From the cell containing the given text, extract its center point as [X, Y] coordinate. 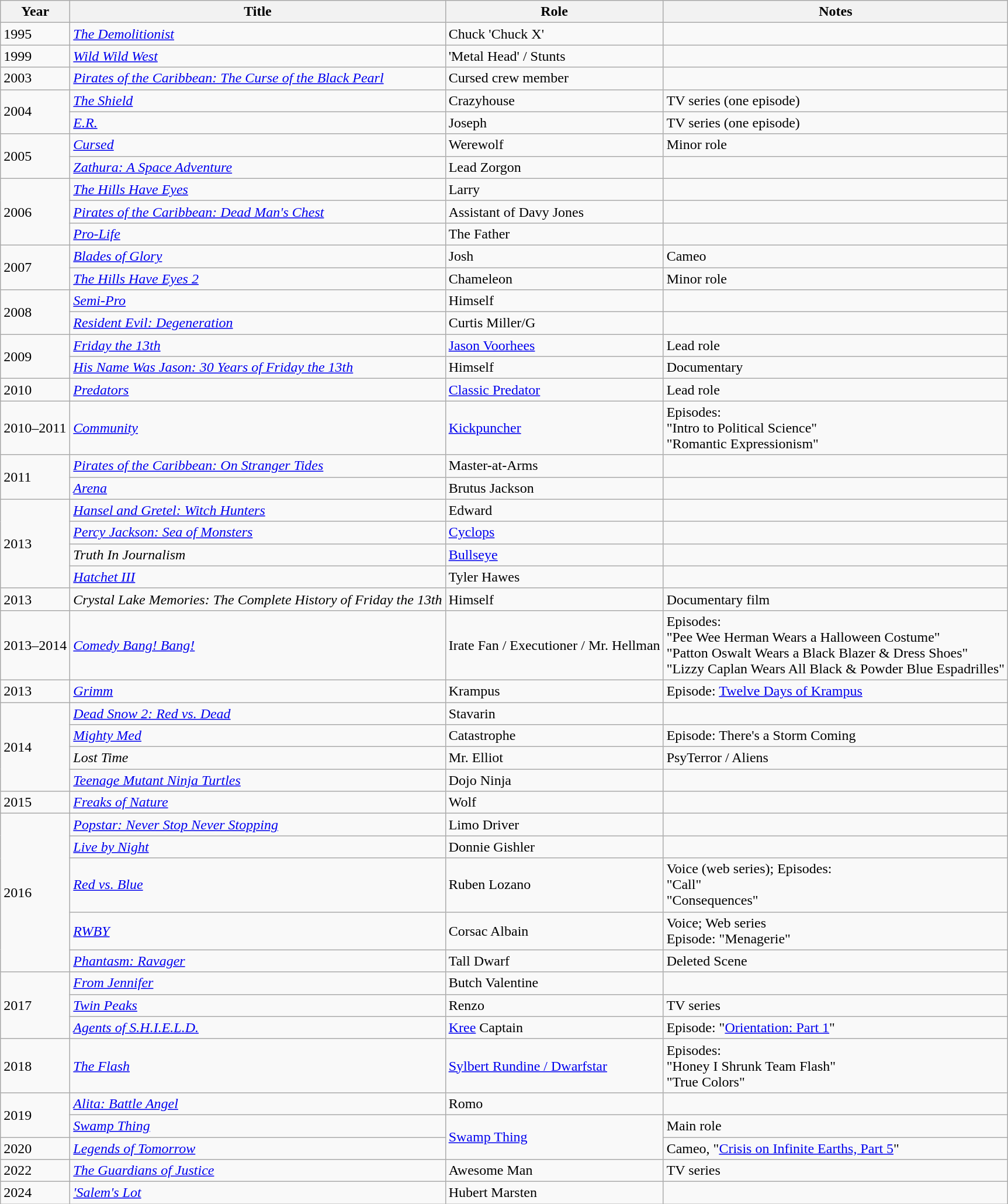
Main role [836, 1126]
2016 [35, 893]
2004 [35, 112]
Cameo, "Crisis on Infinite Earths, Part 5" [836, 1148]
Awesome Man [554, 1171]
2010 [35, 390]
Wild Wild West [258, 56]
Catastrophe [554, 736]
Bullseye [554, 555]
Brutus Jackson [554, 488]
Resident Evil: Degeneration [258, 323]
2015 [35, 802]
2018 [35, 1065]
2011 [35, 477]
Truth In Journalism [258, 555]
Dojo Ninja [554, 780]
Semi-Pro [258, 301]
Phantasm: Ravager [258, 961]
Friday the 13th [258, 345]
Episode: Twelve Days of Krampus [836, 691]
Crystal Lake Memories: The Complete History of Friday the 13th [258, 599]
2019 [35, 1115]
Documentary film [836, 599]
Werewolf [554, 145]
Episodes:"Intro to Political Science""Romantic Expressionism" [836, 428]
Classic Predator [554, 390]
Hubert Marsten [554, 1193]
2013–2014 [35, 645]
2017 [35, 1005]
Lost Time [258, 758]
Kree Captain [554, 1027]
Predators [258, 390]
Agents of S.H.I.E.L.D. [258, 1027]
Role [554, 12]
1999 [35, 56]
Year [35, 12]
Pro-Life [258, 234]
Pirates of the Caribbean: Dead Man's Chest [258, 212]
Arena [258, 488]
Documentary [836, 368]
Voice; Web seriesEpisode: "Menagerie" [836, 930]
Cursed [258, 145]
Legends of Tomorrow [258, 1148]
Comedy Bang! Bang! [258, 645]
Assistant of Davy Jones [554, 212]
Kickpuncher [554, 428]
Deleted Scene [836, 961]
2020 [35, 1148]
Tall Dwarf [554, 961]
Renzo [554, 1005]
Chuck 'Chuck X' [554, 34]
Voice (web series); Episodes:"Call""Consequences" [836, 885]
2006 [35, 212]
Jason Voorhees [554, 345]
Episode: "Orientation: Part 1" [836, 1027]
1995 [35, 34]
The Flash [258, 1065]
Stavarin [554, 714]
Tyler Hawes [554, 577]
Master-at-Arms [554, 466]
Edward [554, 510]
Mighty Med [258, 736]
Community [258, 428]
Hatchet III [258, 577]
The Hills Have Eyes [258, 189]
Notes [836, 12]
Wolf [554, 802]
Butch Valentine [554, 983]
The Demolitionist [258, 34]
PsyTerror / Aliens [836, 758]
2008 [35, 312]
Grimm [258, 691]
2009 [35, 357]
Mr. Elliot [554, 758]
Zathura: A Space Adventure [258, 167]
Hansel and Gretel: Witch Hunters [258, 510]
Red vs. Blue [258, 885]
Irate Fan / Executioner / Mr. Hellman [554, 645]
Episodes:"Honey I Shrunk Team Flash""True Colors" [836, 1065]
Larry [554, 189]
The Father [554, 234]
Episode: There's a Storm Coming [836, 736]
Limo Driver [554, 825]
The Shield [258, 101]
2022 [35, 1171]
Blades of Glory [258, 256]
Pirates of the Caribbean: On Stranger Tides [258, 466]
2014 [35, 747]
The Hills Have Eyes 2 [258, 279]
Chameleon [554, 279]
Josh [554, 256]
Donnie Gishler [554, 847]
RWBY [258, 930]
'Salem's Lot [258, 1193]
2010–2011 [35, 428]
Live by Night [258, 847]
'Metal Head' / Stunts [554, 56]
Romo [554, 1103]
Cyclops [554, 532]
2007 [35, 267]
From Jennifer [258, 983]
E.R. [258, 123]
Percy Jackson: Sea of Monsters [258, 532]
Popstar: Never Stop Never Stopping [258, 825]
Curtis Miller/G [554, 323]
The Guardians of Justice [258, 1171]
Lead Zorgon [554, 167]
2003 [35, 78]
Krampus [554, 691]
Corsac Albain [554, 930]
Title [258, 12]
Cameo [836, 256]
Alita: Battle Angel [258, 1103]
Ruben Lozano [554, 885]
Dead Snow 2: Red vs. Dead [258, 714]
Cursed crew member [554, 78]
Teenage Mutant Ninja Turtles [258, 780]
Pirates of the Caribbean: The Curse of the Black Pearl [258, 78]
Twin Peaks [258, 1005]
Joseph [554, 123]
Crazyhouse [554, 101]
His Name Was Jason: 30 Years of Friday the 13th [258, 368]
2024 [35, 1193]
Freaks of Nature [258, 802]
2005 [35, 156]
Sylbert Rundine / Dwarfstar [554, 1065]
